Extract the (x, y) coordinate from the center of the cell holding the provided text.  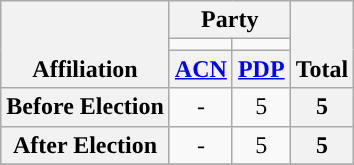
ACN (200, 69)
Party (230, 20)
After Election (86, 145)
PDP (261, 69)
Before Election (86, 107)
Affiliation (86, 44)
Total (322, 44)
